Output the (x, y) coordinate of the center of the cell containing the given text.  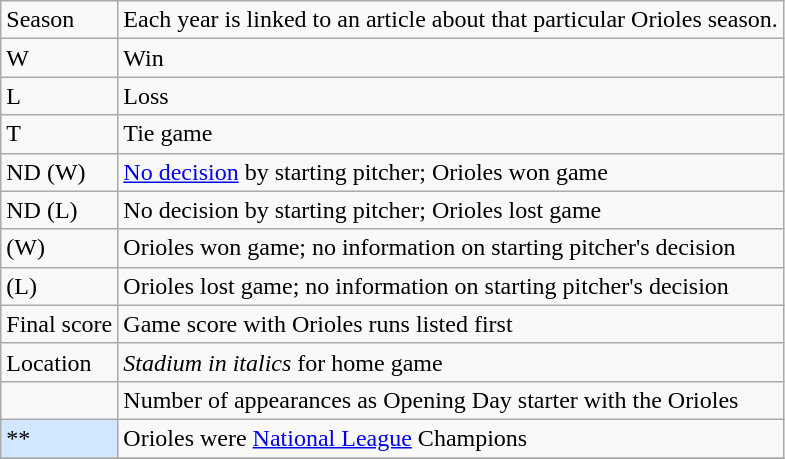
(W) (60, 248)
No decision by starting pitcher; Orioles won game (450, 172)
(L) (60, 286)
W (60, 58)
Tie game (450, 134)
ND (W) (60, 172)
Loss (450, 96)
Stadium in italics for home game (450, 362)
Each year is linked to an article about that particular Orioles season. (450, 20)
T (60, 134)
Orioles were National League Champions (450, 438)
ND (L) (60, 210)
L (60, 96)
Location (60, 362)
** (60, 438)
Orioles lost game; no information on starting pitcher's decision (450, 286)
Number of appearances as Opening Day starter with the Orioles (450, 400)
Final score (60, 324)
No decision by starting pitcher; Orioles lost game (450, 210)
Orioles won game; no information on starting pitcher's decision (450, 248)
Game score with Orioles runs listed first (450, 324)
Season (60, 20)
Win (450, 58)
